Identify which cell holds the provided text, then report its [X, Y] central coordinate. 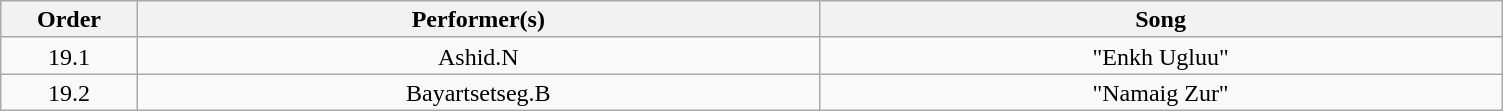
19.2 [69, 92]
Performer(s) [478, 20]
"Namaig Zur" [1160, 92]
19.1 [69, 56]
Song [1160, 20]
Ashid.N [478, 56]
Order [69, 20]
"Enkh Ugluu" [1160, 56]
Bayartsetseg.B [478, 92]
